Detect which cell encompasses the target text, then output its (X, Y) center coordinate. 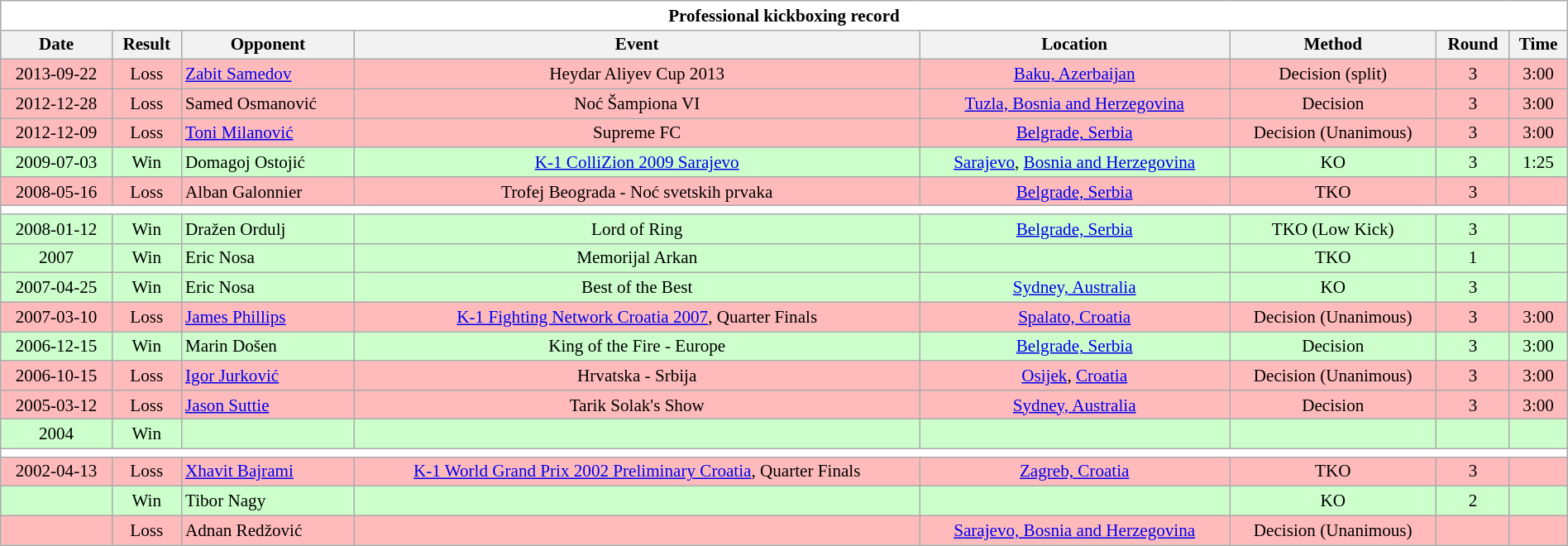
Date (56, 45)
2005-03-12 (56, 404)
1:25 (1538, 162)
2 (1473, 501)
K-1 World Grand Prix 2002 Preliminary Croatia, Quarter Finals (637, 472)
K-1 ColliZion 2009 Sarajevo (637, 162)
Tarik Solak's Show (637, 404)
Dražen Ordulj (268, 228)
2012-12-28 (56, 103)
Round (1473, 45)
Heydar Aliyev Cup 2013 (637, 74)
Time (1538, 45)
Zagreb, Croatia (1075, 472)
Osijek, Croatia (1075, 376)
2004 (56, 433)
Hrvatska - Srbija (637, 376)
Event (637, 45)
2012-12-09 (56, 132)
2006-10-15 (56, 376)
Decision (split) (1333, 74)
Supreme FC (637, 132)
2007-04-25 (56, 288)
Igor Jurković (268, 376)
2013-09-22 (56, 74)
Trofej Beograda - Noć svetskih prvaka (637, 190)
Result (146, 45)
2009-07-03 (56, 162)
2008-01-12 (56, 228)
Opponent (268, 45)
2006-12-15 (56, 346)
Zabit Samedov (268, 74)
Xhavit Bajrami (268, 472)
1 (1473, 258)
Professional kickboxing record (784, 15)
Samed Osmanović (268, 103)
Toni Milanović (268, 132)
Tuzla, Bosnia and Herzegovina (1075, 103)
Noć Šampiona VI (637, 103)
TKO (Low Kick) (1333, 228)
K-1 Fighting Network Croatia 2007, Quarter Finals (637, 316)
Baku, Azerbaijan (1075, 74)
James Phillips (268, 316)
Domagoj Ostojić (268, 162)
Adnan Redžović (268, 529)
Lord of Ring (637, 228)
Spalato, Croatia (1075, 316)
King of the Fire - Europe (637, 346)
2007-03-10 (56, 316)
2008-05-16 (56, 190)
Tibor Nagy (268, 501)
Best of the Best (637, 288)
Memorijal Arkan (637, 258)
2002-04-13 (56, 472)
Alban Galonnier (268, 190)
2007 (56, 258)
Method (1333, 45)
Location (1075, 45)
Jason Suttie (268, 404)
Marin Došen (268, 346)
